Locate the cell with the specified text and output its (X, Y) center coordinate. 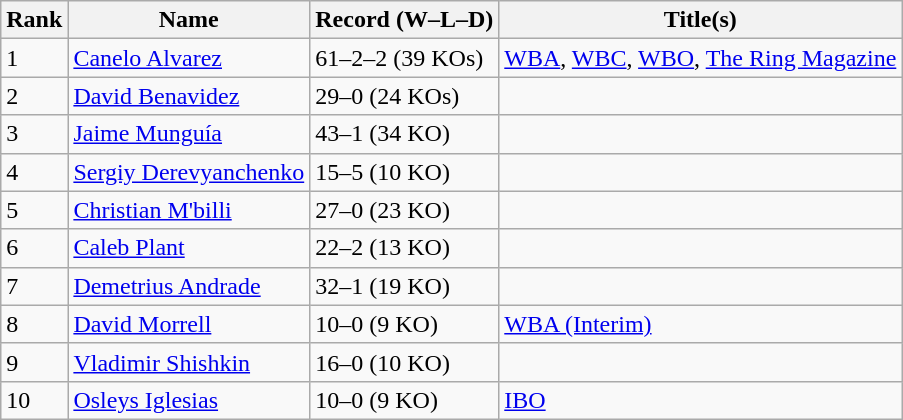
32–1 (19 KO) (404, 286)
Title(s) (700, 20)
5 (34, 210)
Name (189, 20)
43–1 (34 KO) (404, 134)
Caleb Plant (189, 248)
WBA (Interim) (700, 324)
IBO (700, 400)
1 (34, 58)
29–0 (24 KOs) (404, 96)
27–0 (23 KO) (404, 210)
61–2–2 (39 KOs) (404, 58)
9 (34, 362)
Demetrius Andrade (189, 286)
10 (34, 400)
22–2 (13 KO) (404, 248)
Osleys Iglesias (189, 400)
Record (W–L–D) (404, 20)
David Morrell (189, 324)
7 (34, 286)
David Benavidez (189, 96)
WBA, WBC, WBO, The Ring Magazine (700, 58)
2 (34, 96)
15–5 (10 KO) (404, 172)
Christian M'billi (189, 210)
Canelo Alvarez (189, 58)
6 (34, 248)
Sergiy Derevyanchenko (189, 172)
4 (34, 172)
Jaime Munguía (189, 134)
Rank (34, 20)
16–0 (10 KO) (404, 362)
Vladimir Shishkin (189, 362)
8 (34, 324)
3 (34, 134)
